Find where the given text appears and provide that cell's center as (X, Y) coordinate. 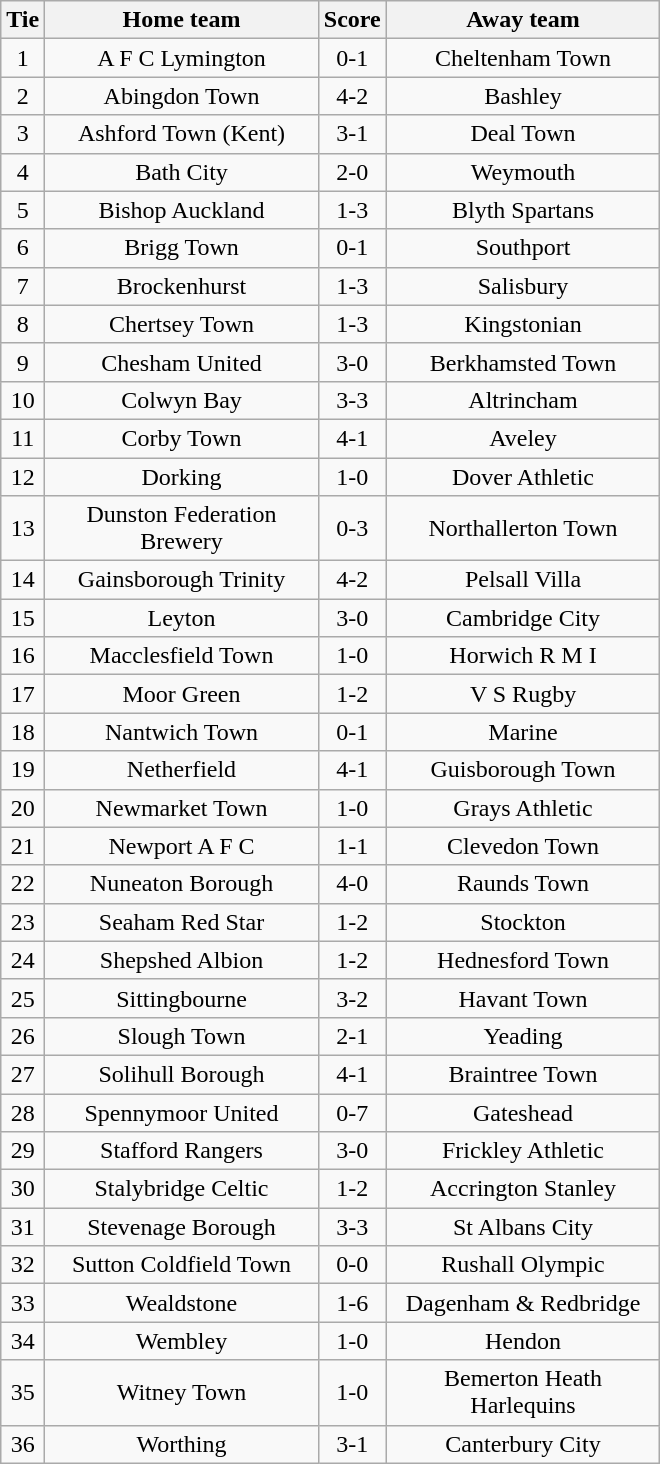
3-2 (352, 998)
35 (23, 1392)
Aveley (523, 438)
Brigg Town (182, 248)
Cambridge City (523, 618)
Leyton (182, 618)
Chesham United (182, 362)
Sittingbourne (182, 998)
Dagenham & Redbridge (523, 1303)
Havant Town (523, 998)
Macclesfield Town (182, 656)
Bishop Auckland (182, 210)
Weymouth (523, 172)
Clevedon Town (523, 846)
Seaham Red Star (182, 922)
0-7 (352, 1113)
28 (23, 1113)
21 (23, 846)
Solihull Borough (182, 1074)
Abingdon Town (182, 96)
29 (23, 1151)
Chertsey Town (182, 324)
20 (23, 808)
27 (23, 1074)
Northallerton Town (523, 528)
1 (23, 58)
Spennymoor United (182, 1113)
V S Rugby (523, 694)
Stafford Rangers (182, 1151)
12 (23, 477)
10 (23, 400)
Corby Town (182, 438)
Home team (182, 20)
Brockenhurst (182, 286)
Berkhamsted Town (523, 362)
Raunds Town (523, 884)
18 (23, 732)
Colwyn Bay (182, 400)
Yeading (523, 1036)
8 (23, 324)
Rushall Olympic (523, 1265)
Worthing (182, 1444)
Accrington Stanley (523, 1189)
Gainsborough Trinity (182, 580)
34 (23, 1341)
Wembley (182, 1341)
Hendon (523, 1341)
Score (352, 20)
13 (23, 528)
Tie (23, 20)
1-6 (352, 1303)
A F C Lymington (182, 58)
Frickley Athletic (523, 1151)
Horwich R M I (523, 656)
Altrincham (523, 400)
15 (23, 618)
Nantwich Town (182, 732)
23 (23, 922)
25 (23, 998)
Deal Town (523, 134)
Marine (523, 732)
Dunston Federation Brewery (182, 528)
22 (23, 884)
Stalybridge Celtic (182, 1189)
26 (23, 1036)
Moor Green (182, 694)
Sutton Coldfield Town (182, 1265)
Bath City (182, 172)
4-0 (352, 884)
Nuneaton Borough (182, 884)
Guisborough Town (523, 770)
Dorking (182, 477)
Bemerton Heath Harlequins (523, 1392)
Salisbury (523, 286)
Blyth Spartans (523, 210)
2 (23, 96)
Canterbury City (523, 1444)
Shepshed Albion (182, 960)
Ashford Town (Kent) (182, 134)
Stevenage Borough (182, 1227)
St Albans City (523, 1227)
24 (23, 960)
Cheltenham Town (523, 58)
32 (23, 1265)
2-1 (352, 1036)
Stockton (523, 922)
9 (23, 362)
Newmarket Town (182, 808)
1-1 (352, 846)
3 (23, 134)
Southport (523, 248)
Dover Athletic (523, 477)
31 (23, 1227)
17 (23, 694)
4 (23, 172)
Wealdstone (182, 1303)
Kingstonian (523, 324)
Bashley (523, 96)
Hednesford Town (523, 960)
Away team (523, 20)
30 (23, 1189)
5 (23, 210)
2-0 (352, 172)
Netherfield (182, 770)
6 (23, 248)
36 (23, 1444)
11 (23, 438)
14 (23, 580)
0-0 (352, 1265)
Pelsall Villa (523, 580)
7 (23, 286)
0-3 (352, 528)
Braintree Town (523, 1074)
16 (23, 656)
Witney Town (182, 1392)
19 (23, 770)
33 (23, 1303)
Grays Athletic (523, 808)
Gateshead (523, 1113)
Newport A F C (182, 846)
Slough Town (182, 1036)
